For the text-containing cell, return its midpoint in [x, y] coordinate format. 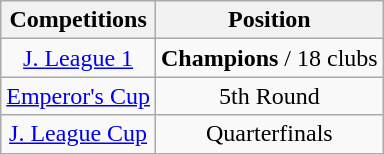
Emperor's Cup [78, 96]
Quarterfinals [269, 134]
J. League Cup [78, 134]
Champions / 18 clubs [269, 58]
J. League 1 [78, 58]
Competitions [78, 20]
5th Round [269, 96]
Position [269, 20]
